Scan for the cell matching the given text and deliver its [X, Y] coordinate at center. 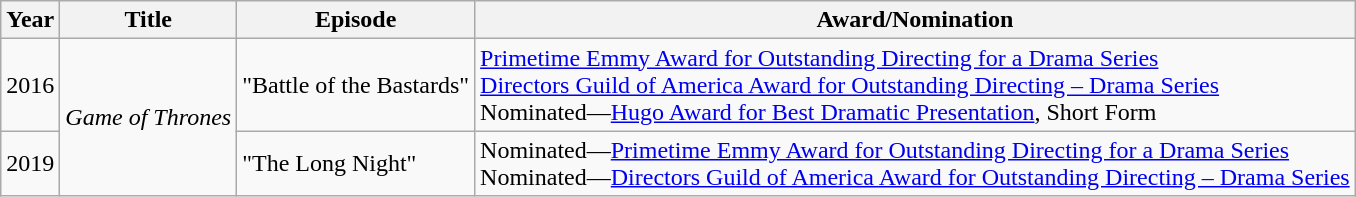
Game of Thrones [148, 118]
Year [30, 20]
2019 [30, 164]
"The Long Night" [356, 164]
Episode [356, 20]
2016 [30, 85]
Award/Nomination [916, 20]
Title [148, 20]
"Battle of the Bastards" [356, 85]
